Pinpoint the cell where the given text exists, returning its (x, y) midpoint coordinate. 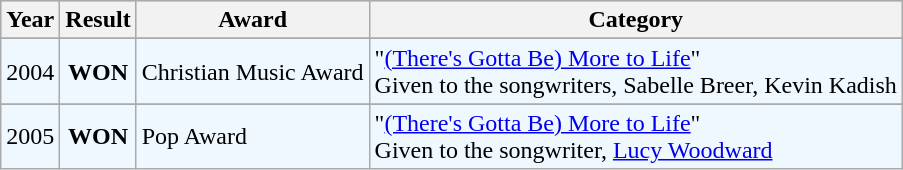
Category (636, 20)
"(There's Gotta Be) More to Life" Given to the songwriter, Lucy Woodward (636, 136)
"(There's Gotta Be) More to Life" Given to the songwriters, Sabelle Breer, Kevin Kadish (636, 72)
Pop Award (252, 136)
Christian Music Award (252, 72)
Result (98, 20)
Award (252, 20)
2005 (30, 136)
Year (30, 20)
2004 (30, 72)
